Identify which cell holds the provided text, then report its (x, y) central coordinate. 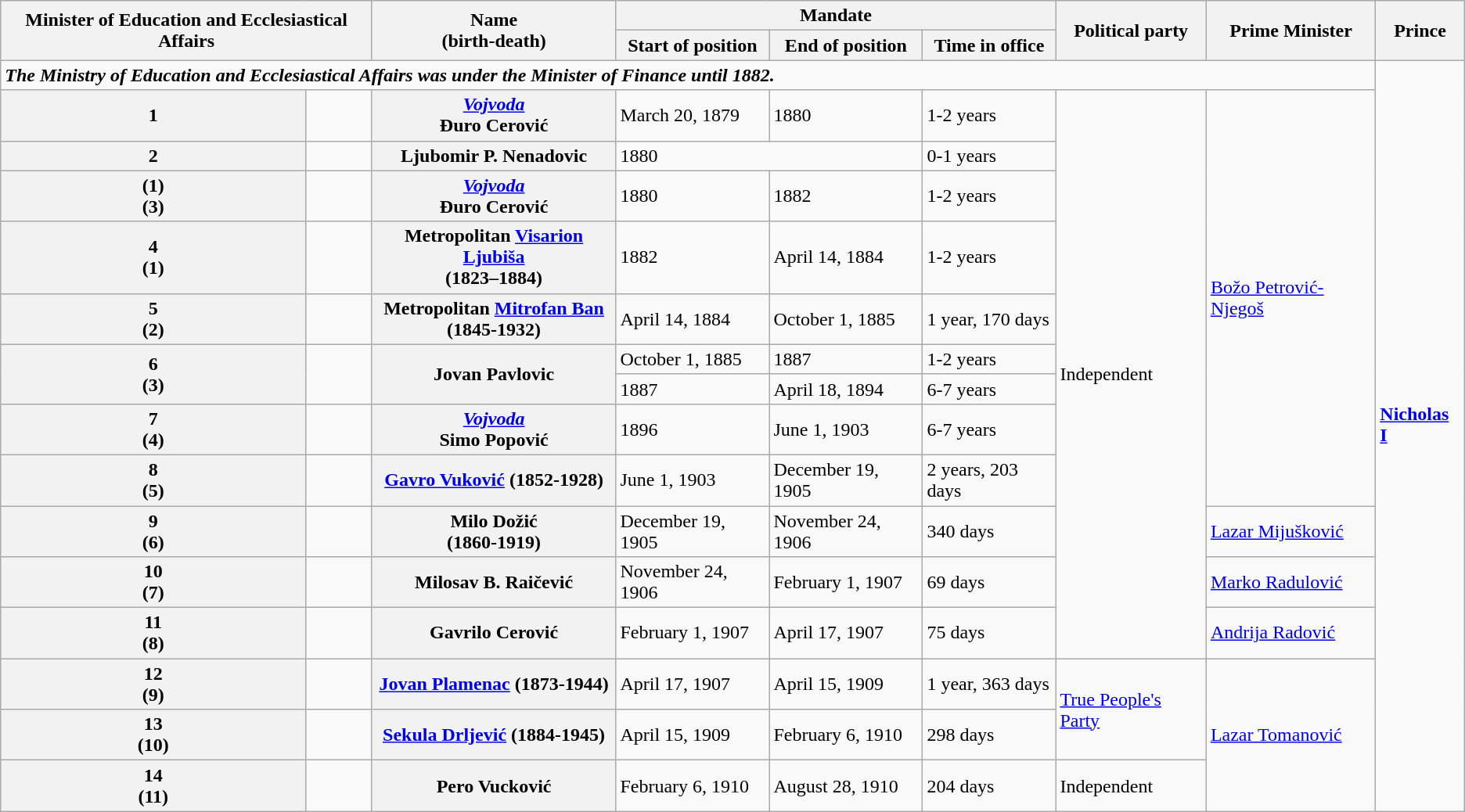
Sekula Drljević (1884-1945) (494, 735)
2 (153, 156)
10(7) (153, 582)
75 days (989, 634)
Pero Vucković (494, 785)
Lazar Tomanović (1290, 735)
Prince (1420, 31)
Minister of Education and Ecclesiastical Affairs (186, 31)
204 days (989, 785)
5(2) (153, 319)
End of position (846, 45)
Lazar Mijušković (1290, 530)
August 28, 1910 (846, 785)
1 (153, 116)
Božo Petrović-Njegoš (1290, 298)
12(9) (153, 684)
69 days (989, 582)
8(5) (153, 480)
4(1) (153, 257)
Mandate (836, 16)
(1)(3) (153, 196)
The Ministry of Education and Ecclesiastical Affairs was under the Minister of Finance until 1882. (689, 75)
1 year, 363 days (989, 684)
0-1 years (989, 156)
Time in office (989, 45)
Andrija Radović (1290, 634)
Start of position (693, 45)
7(4) (153, 429)
14(11) (153, 785)
Milosav B. Raičević (494, 582)
Ljubomir P. Nenadovic (494, 156)
VojvodaSimo Popović (494, 429)
Gavrilo Cerović (494, 634)
Gavro Vuković (1852-1928) (494, 480)
340 days (989, 530)
1 year, 170 days (989, 319)
Name(birth-death) (494, 31)
9(6) (153, 530)
Prime Minister (1290, 31)
6(3) (153, 374)
Metropolitan Mitrofan Ban(1845-1932) (494, 319)
Marko Radulović (1290, 582)
2 years, 203 days (989, 480)
April 18, 1894 (846, 389)
Jovan Pavlovic (494, 374)
298 days (989, 735)
Milo Dožić(1860-1919) (494, 530)
Jovan Plamenac (1873-1944) (494, 684)
1896 (693, 429)
13(10) (153, 735)
Metropolitan Visarion Ljubiša(1823–1884) (494, 257)
True People's Party (1131, 710)
March 20, 1879 (693, 116)
Nicholas I (1420, 436)
11(8) (153, 634)
Political party (1131, 31)
